Find where the given text appears and provide that cell's center as [x, y] coordinate. 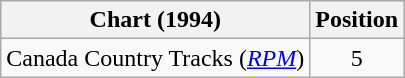
5 [357, 58]
Chart (1994) [156, 20]
Position [357, 20]
Canada Country Tracks (RPM) [156, 58]
